Locate the cell with the specified text and output its (x, y) center coordinate. 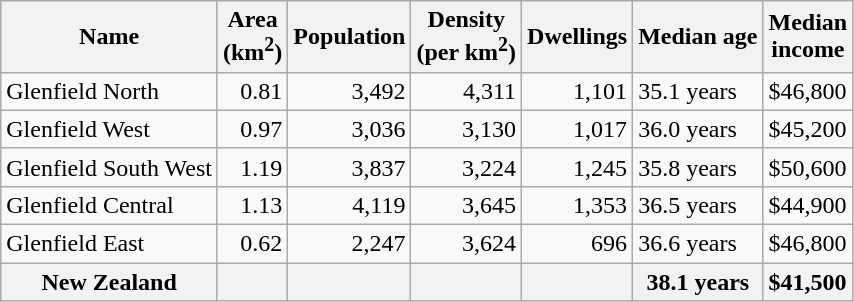
Medianincome (808, 37)
38.1 years (698, 282)
696 (578, 244)
Name (110, 37)
1.13 (252, 205)
Population (350, 37)
1,017 (578, 129)
Glenfield North (110, 91)
3,837 (350, 167)
$45,200 (808, 129)
1,353 (578, 205)
35.1 years (698, 91)
4,119 (350, 205)
$41,500 (808, 282)
2,247 (350, 244)
3,130 (466, 129)
4,311 (466, 91)
New Zealand (110, 282)
0.97 (252, 129)
1,245 (578, 167)
$44,900 (808, 205)
3,645 (466, 205)
35.8 years (698, 167)
1.19 (252, 167)
Dwellings (578, 37)
3,492 (350, 91)
Glenfield Central (110, 205)
36.5 years (698, 205)
36.6 years (698, 244)
Glenfield East (110, 244)
0.81 (252, 91)
Density(per km2) (466, 37)
3,624 (466, 244)
1,101 (578, 91)
Glenfield West (110, 129)
$50,600 (808, 167)
36.0 years (698, 129)
Area(km2) (252, 37)
Median age (698, 37)
0.62 (252, 244)
3,224 (466, 167)
3,036 (350, 129)
Glenfield South West (110, 167)
